Detect which cell encompasses the target text, then output its [X, Y] center coordinate. 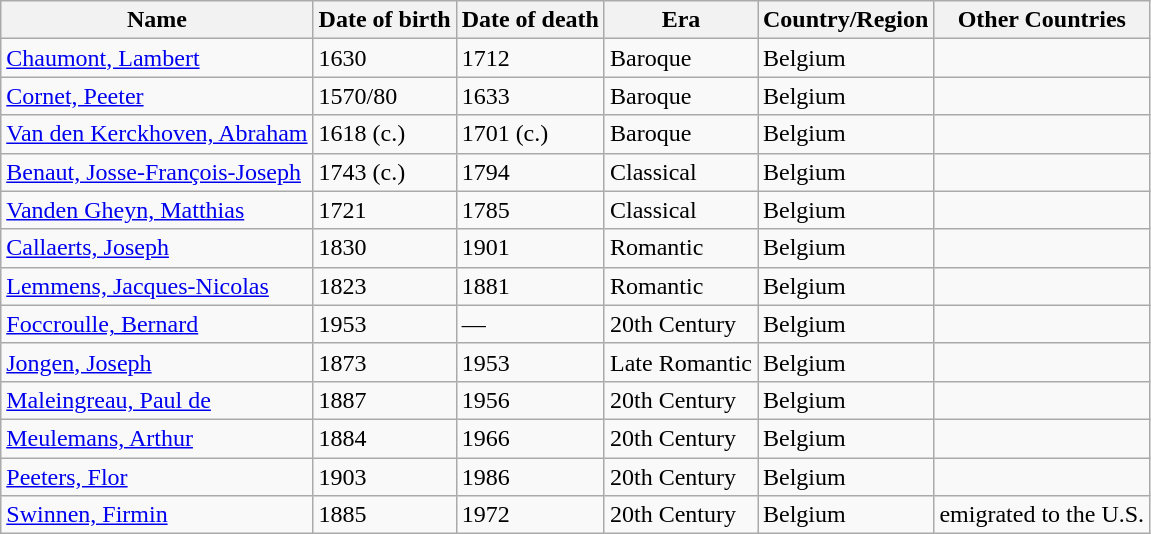
1794 [530, 172]
Lemmens, Jacques-Nicolas [157, 286]
1972 [530, 515]
Callaerts, Joseph [157, 248]
1901 [530, 248]
Peeters, Flor [157, 477]
1630 [384, 58]
1885 [384, 515]
Maleingreau, Paul de [157, 400]
Swinnen, Firmin [157, 515]
1881 [530, 286]
1570/80 [384, 96]
Jongen, Joseph [157, 362]
1701 (c.) [530, 134]
Late Romantic [680, 362]
1956 [530, 400]
1873 [384, 362]
1986 [530, 477]
Benaut, Josse-François-Joseph [157, 172]
1887 [384, 400]
emigrated to the U.S. [1042, 515]
Cornet, Peeter [157, 96]
1830 [384, 248]
Foccroulle, Bernard [157, 324]
Other Countries [1042, 20]
1966 [530, 438]
Name [157, 20]
1633 [530, 96]
1903 [384, 477]
1721 [384, 210]
1823 [384, 286]
Chaumont, Lambert [157, 58]
1712 [530, 58]
1618 (c.) [384, 134]
1743 (c.) [384, 172]
1884 [384, 438]
Van den Kerckhoven, Abraham [157, 134]
1785 [530, 210]
Date of death [530, 20]
Era [680, 20]
Meulemans, Arthur [157, 438]
Vanden Gheyn, Matthias [157, 210]
Country/Region [846, 20]
— [530, 324]
Date of birth [384, 20]
